Return [x, y] of the center of cell containing provided text 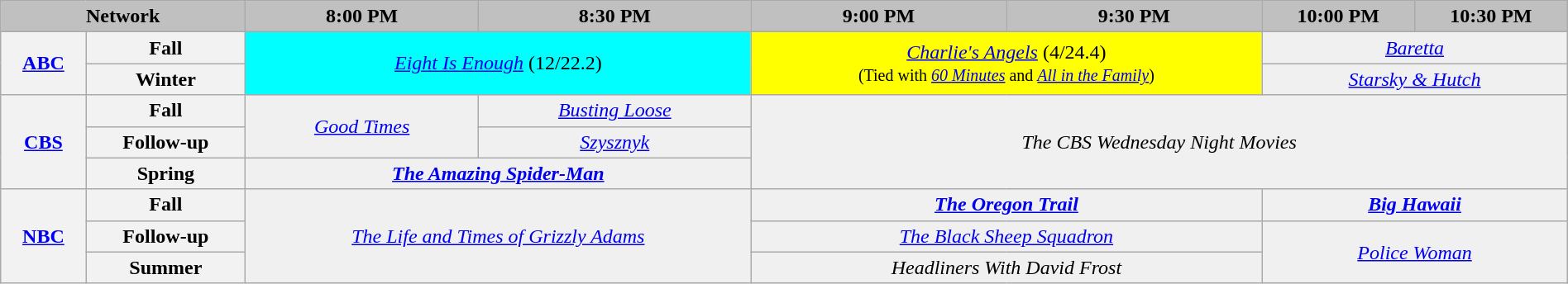
9:30 PM [1135, 17]
Network [123, 17]
9:00 PM [878, 17]
Charlie's Angels (4/24.4)(Tied with 60 Minutes and All in the Family) [1006, 64]
CBS [43, 142]
NBC [43, 236]
Headliners With David Frost [1006, 267]
Big Hawaii [1414, 205]
Eight Is Enough (12/22.2) [498, 64]
ABC [43, 64]
The Oregon Trail [1006, 205]
Summer [165, 267]
The Amazing Spider-Man [498, 173]
Szysznyk [615, 142]
Police Woman [1414, 252]
Baretta [1414, 48]
Winter [165, 79]
The Black Sheep Squadron [1006, 236]
Spring [165, 173]
Good Times [362, 126]
Busting Loose [615, 111]
10:30 PM [1490, 17]
8:00 PM [362, 17]
Starsky & Hutch [1414, 79]
8:30 PM [615, 17]
The Life and Times of Grizzly Adams [498, 236]
The CBS Wednesday Night Movies [1159, 142]
10:00 PM [1338, 17]
